Determine the (X, Y) coordinate at the center of the cell enclosing the given text.  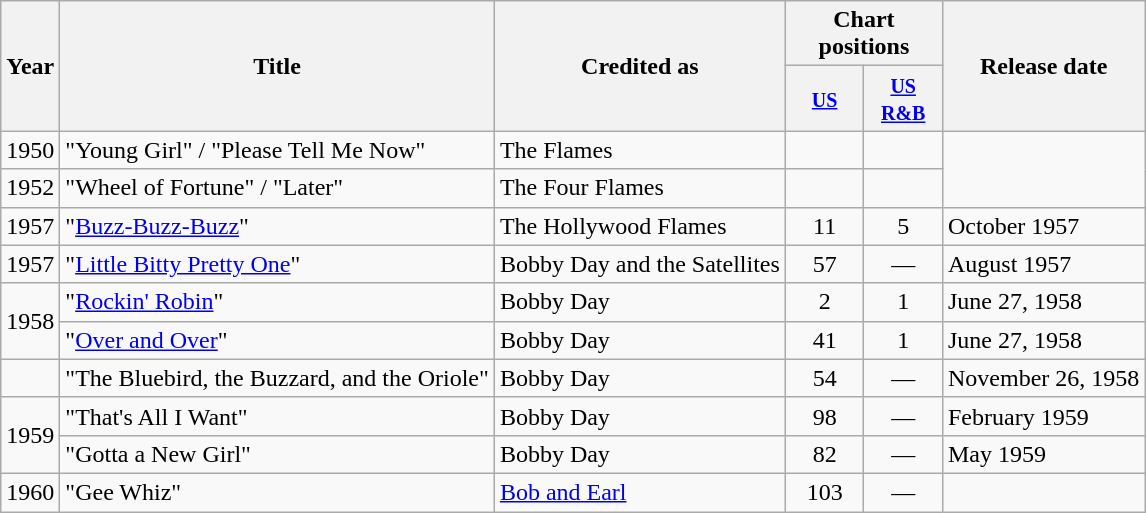
"The Bluebird, the Buzzard, and the Oriole" (278, 378)
1958 (30, 321)
February 1959 (1043, 416)
1950 (30, 150)
Chart positions (864, 34)
"Wheel of Fortune" / "Later" (278, 188)
"Gee Whiz" (278, 492)
82 (824, 454)
October 1957 (1043, 226)
May 1959 (1043, 454)
Title (278, 66)
"Little Bitty Pretty One" (278, 264)
103 (824, 492)
Bobby Day and the Satellites (640, 264)
98 (824, 416)
The Four Flames (640, 188)
1959 (30, 435)
57 (824, 264)
Year (30, 66)
US R&B (904, 98)
2 (824, 302)
"Buzz-Buzz-Buzz" (278, 226)
Release date (1043, 66)
The Flames (640, 150)
US (824, 98)
"Gotta a New Girl" (278, 454)
The Hollywood Flames (640, 226)
11 (824, 226)
"Rockin' Robin" (278, 302)
"Over and Over" (278, 340)
"Young Girl" / "Please Tell Me Now" (278, 150)
1952 (30, 188)
Bob and Earl (640, 492)
November 26, 1958 (1043, 378)
1960 (30, 492)
"That's All I Want" (278, 416)
Credited as (640, 66)
5 (904, 226)
54 (824, 378)
August 1957 (1043, 264)
41 (824, 340)
